Provide the [X, Y] coordinate of the cell's center where the given text is located.  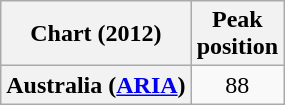
Peakposition [237, 34]
Australia (ARIA) [96, 85]
Chart (2012) [96, 34]
88 [237, 85]
